Extract the (X, Y) coordinate from the center of the cell holding the provided text.  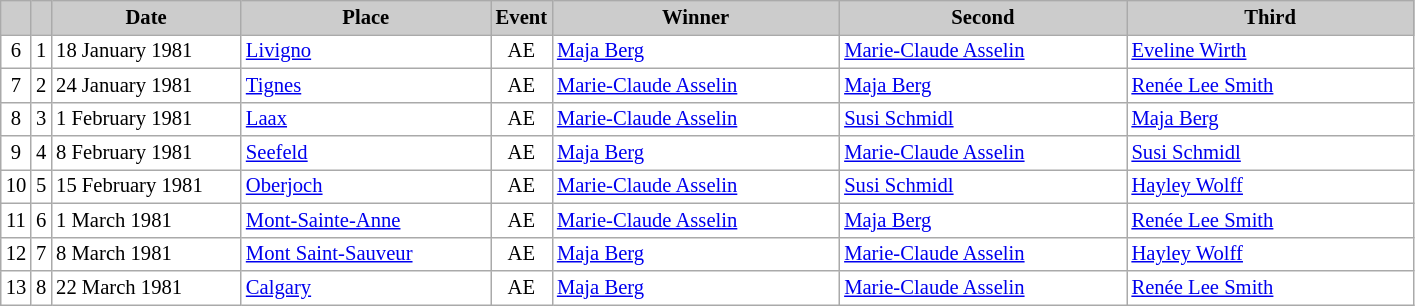
13 (16, 287)
Laax (366, 119)
1 March 1981 (146, 220)
9 (16, 153)
Date (146, 17)
Mont Saint-Sauveur (366, 254)
Second (982, 17)
1 (41, 51)
Winner (696, 17)
8 March 1981 (146, 254)
11 (16, 220)
24 January 1981 (146, 85)
Third (1270, 17)
4 (41, 153)
Tignes (366, 85)
12 (16, 254)
Place (366, 17)
22 March 1981 (146, 287)
8 February 1981 (146, 153)
Event (522, 17)
3 (41, 119)
Mont-Sainte-Anne (366, 220)
Eveline Wirth (1270, 51)
2 (41, 85)
Calgary (366, 287)
Oberjoch (366, 186)
Seefeld (366, 153)
Livigno (366, 51)
5 (41, 186)
18 January 1981 (146, 51)
10 (16, 186)
15 February 1981 (146, 186)
1 February 1981 (146, 119)
